Determine the (X, Y) coordinate at the center of the cell enclosing the given text.  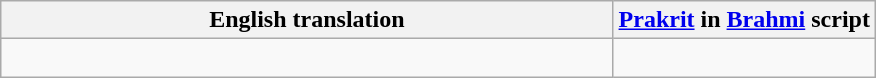
English translation (307, 20)
Prakrit in Brahmi script (744, 20)
